Identify which cell holds the provided text, then report its [x, y] central coordinate. 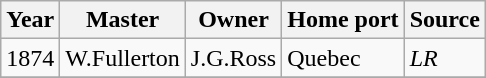
Owner [233, 20]
Home port [343, 20]
Master [123, 20]
1874 [30, 58]
W.Fullerton [123, 58]
Quebec [343, 58]
LR [444, 58]
Year [30, 20]
Source [444, 20]
J.G.Ross [233, 58]
